Provide the (x, y) coordinate of the cell's center where the given text is located.  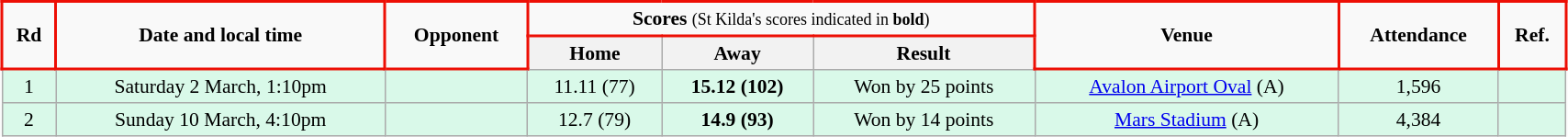
1,596 (1418, 86)
Won by 14 points (924, 120)
Away (738, 52)
1 (28, 86)
Home (594, 52)
Rd (28, 36)
Won by 25 points (924, 86)
2 (28, 120)
Sunday 10 March, 4:10pm (220, 120)
Mars Stadium (A) (1186, 120)
11.11 (77) (594, 86)
15.12 (102) (738, 86)
12.7 (79) (594, 120)
Venue (1186, 36)
Result (924, 52)
Attendance (1418, 36)
Saturday 2 March, 1:10pm (220, 86)
Ref. (1532, 36)
Avalon Airport Oval (A) (1186, 86)
4,384 (1418, 120)
Opponent (457, 36)
Scores (St Kilda's scores indicated in bold) (780, 18)
Date and local time (220, 36)
14.9 (93) (738, 120)
